Extract the (X, Y) coordinate from the center of the cell holding the provided text.  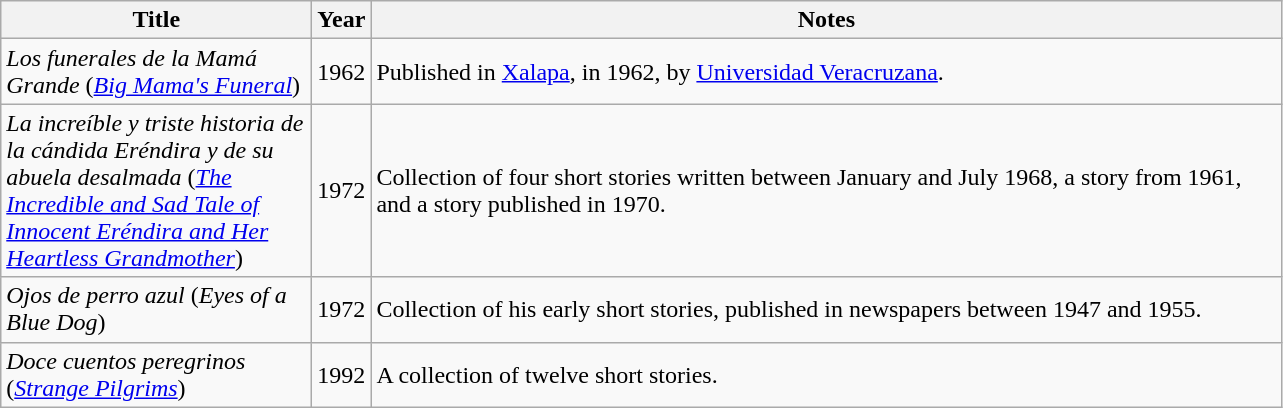
A collection of twelve short stories. (826, 374)
Title (156, 20)
Year (342, 20)
1992 (342, 374)
Published in Xalapa, in 1962, by Universidad Veracruzana. (826, 72)
Collection of his early short stories, published in newspapers between 1947 and 1955. (826, 310)
Notes (826, 20)
1962 (342, 72)
Ojos de perro azul (Eyes of a Blue Dog) (156, 310)
Los funerales de la Mamá Grande (Big Mama's Funeral) (156, 72)
Doce cuentos peregrinos (Strange Pilgrims) (156, 374)
Collection of four short stories written between January and July 1968, a story from 1961, and a story published in 1970. (826, 190)
